Locate the cell with the specified text and output its [x, y] center coordinate. 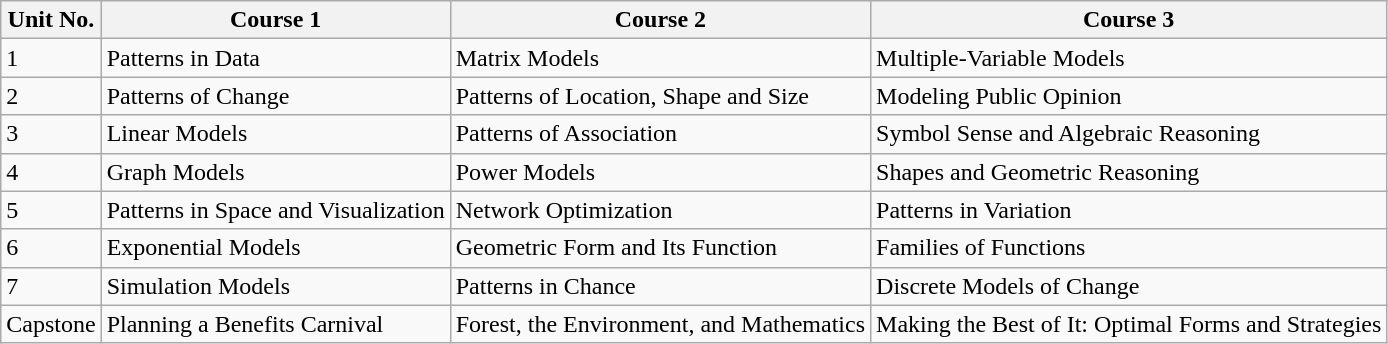
Linear Models [276, 134]
Course 1 [276, 20]
5 [51, 210]
Forest, the Environment, and Mathematics [660, 324]
Shapes and Geometric Reasoning [1129, 172]
Symbol Sense and Algebraic Reasoning [1129, 134]
Patterns in Data [276, 58]
Unit No. [51, 20]
Patterns in Variation [1129, 210]
1 [51, 58]
Power Models [660, 172]
Multiple-Variable Models [1129, 58]
Families of Functions [1129, 248]
Patterns of Change [276, 96]
Geometric Form and Its Function [660, 248]
Exponential Models [276, 248]
Network Optimization [660, 210]
Graph Models [276, 172]
Discrete Models of Change [1129, 286]
4 [51, 172]
Patterns of Association [660, 134]
Course 2 [660, 20]
Matrix Models [660, 58]
Patterns in Space and Visualization [276, 210]
Patterns in Chance [660, 286]
Capstone [51, 324]
Planning a Benefits Carnival [276, 324]
Patterns of Location, Shape and Size [660, 96]
Course 3 [1129, 20]
Making the Best of It: Optimal Forms and Strategies [1129, 324]
6 [51, 248]
2 [51, 96]
Modeling Public Opinion [1129, 96]
Simulation Models [276, 286]
3 [51, 134]
7 [51, 286]
